Return the [x, y] coordinate for the center point of the cell that contains the specified text.  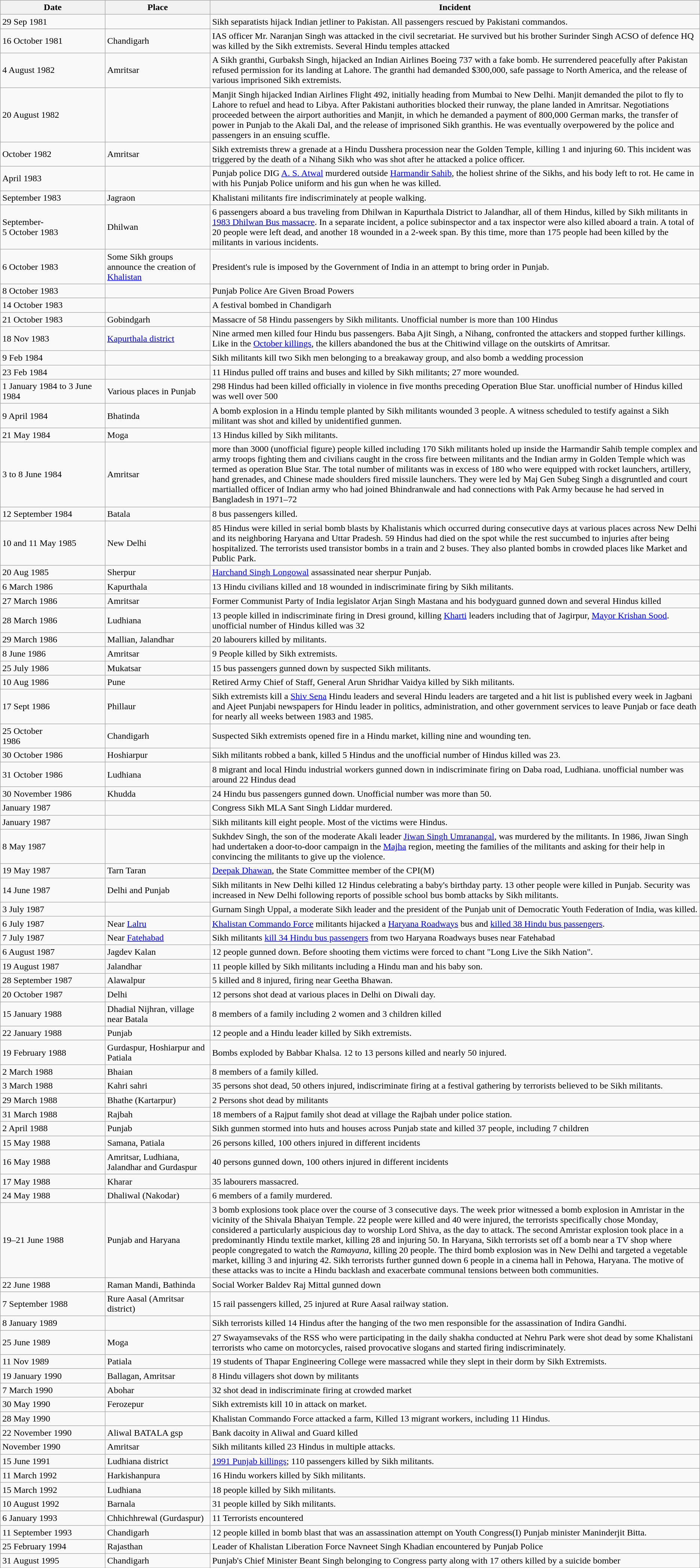
Bombs exploded by Babbar Khalsa. 12 to 13 persons killed and nearly 50 injured. [455, 1052]
Kapurthala [158, 587]
298 Hindus had been killed officially in violence in five months preceding Operation Blue Star. unofficial number of Hindus killed was well over 500 [455, 392]
18 members of a Rajput family shot dead at village the Rajbah under police station. [455, 1114]
Abohar [158, 1390]
Harkishanpura [158, 1475]
Chhichhrewal (Gurdaspur) [158, 1518]
Amritsar, Ludhiana, Jalandhar and Gurdaspur [158, 1162]
Dhaliwal (Nakodar) [158, 1195]
5 killed and 8 injured, firing near Geetha Bhawan. [455, 981]
New Delhi [158, 543]
14 October 1983 [53, 305]
8 members of a family killed. [455, 1072]
19 February 1988 [53, 1052]
18 people killed by Sikh militants. [455, 1490]
6 August 1987 [53, 952]
25 October1986 [53, 736]
2 March 1988 [53, 1072]
Bhathe (Kartarpur) [158, 1100]
Khalistan Commando Force militants hijacked a Haryana Roadways bus and killed 38 Hindu bus passengers. [455, 923]
15 bus passengers gunned down by suspected Sikh militants. [455, 668]
16 May 1988 [53, 1162]
Kahri sahri [158, 1086]
Pune [158, 682]
3 March 1988 [53, 1086]
12 people gunned down. Before shooting them victims were forced to chant "Long Live the Sikh Nation". [455, 952]
9 People killed by Sikh extremists. [455, 654]
Leader of Khalistan Liberation Force Navneet Singh Khadian encountered by Punjab Police [455, 1547]
30 May 1990 [53, 1404]
13 Hindu civilians killed and 18 wounded in indiscriminate firing by Sikh militants. [455, 587]
15 January 1988 [53, 1014]
8 January 1989 [53, 1323]
6 March 1986 [53, 587]
12 persons shot dead at various places in Delhi on Diwali day. [455, 995]
22 January 1988 [53, 1033]
Bank dacoity in Aliwal and Guard killed [455, 1433]
12 people and a Hindu leader killed by Sikh extremists. [455, 1033]
6 January 1993 [53, 1518]
31 August 1995 [53, 1561]
30 October 1986 [53, 755]
September-5 October 1983 [53, 227]
1 January 1984 to 3 June 1984 [53, 392]
Suspected Sikh extremists opened fire in a Hindu market, killing nine and wounding ten. [455, 736]
26 persons killed, 100 others injured in different incidents [455, 1143]
19 students of Thapar Engineering College were massacred while they slept in their dorm by Sikh Extremists. [455, 1362]
20 labourers killed by militants. [455, 639]
31 March 1988 [53, 1114]
10 Aug 1986 [53, 682]
12 September 1984 [53, 514]
Social Worker Baldev Raj Mittal gunned down [455, 1284]
Sikh militants robbed a bank, killed 5 Hindus and the unofficial number of Hindus killed was 23. [455, 755]
Near Lalru [158, 923]
Bhatinda [158, 416]
Rure Aasal (Amritsar district) [158, 1304]
32 shot dead in indiscriminate firing at crowded market [455, 1390]
7 September 1988 [53, 1304]
Massacre of 58 Hindu passengers by Sikh militants. Unofficial number is more than 100 Hindus [455, 320]
Ballagan, Amritsar [158, 1376]
Jagdev Kalan [158, 952]
29 March 1986 [53, 639]
November 1990 [53, 1447]
Punjab Police Are Given Broad Powers [455, 291]
28 May 1990 [53, 1419]
Patiala [158, 1362]
20 August 1982 [53, 115]
27 March 1986 [53, 601]
Sikh militants kill 34 Hindu bus passengers from two Haryana Roadways buses near Fatehabad [455, 938]
Near Fatehabad [158, 938]
40 persons gunned down, 100 others injured in different incidents [455, 1162]
21 May 1984 [53, 435]
19–21 June 1988 [53, 1240]
4 August 1982 [53, 70]
8 Hindu villagers shot down by militants [455, 1376]
30 November 1986 [53, 794]
Congress Sikh MLA Sant Singh Liddar murdered. [455, 808]
Punjab and Haryana [158, 1240]
20 Aug 1985 [53, 572]
President's rule is imposed by the Government of India in an attempt to bring order in Punjab. [455, 266]
Rajasthan [158, 1547]
Some Sikh groups announce the creation of Khalistan [158, 266]
24 May 1988 [53, 1195]
12 people killed in bomb blast that was an assassination attempt on Youth Congress(I) Punjab minister Maninderjit Bitta. [455, 1532]
Bhaian [158, 1072]
11 people killed by Sikh militants including a Hindu man and his baby son. [455, 966]
Deepak Dhawan, the State Committee member of the CPI(M) [455, 871]
Incident [455, 7]
3 July 1987 [53, 909]
29 Sep 1981 [53, 22]
28 March 1986 [53, 620]
16 Hindu workers killed by Sikh militants. [455, 1475]
1991 Punjab killings; 110 passengers killed by Sikh militants. [455, 1461]
25 June 1989 [53, 1342]
21 October 1983 [53, 320]
22 November 1990 [53, 1433]
19 August 1987 [53, 966]
Punjab's Chief Minister Beant Singh belonging to Congress party along with 17 others killed by a suicide bomber [455, 1561]
11 Terrorists encountered [455, 1518]
Dhilwan [158, 227]
28 September 1987 [53, 981]
September 1983 [53, 198]
13 Hindus killed by Sikh militants. [455, 435]
Jagraon [158, 198]
8 members of a family including 2 women and 3 children killed [455, 1014]
25 July 1986 [53, 668]
17 Sept 1986 [53, 707]
8 October 1983 [53, 291]
Aliwal BATALA gsp [158, 1433]
8 migrant and local Hindu industrial workers gunned down in indiscriminate firing on Daba road, Ludhiana. unofficial number was around 22 Hindus dead [455, 774]
16 October 1981 [53, 41]
Khudda [158, 794]
7 March 1990 [53, 1390]
8 bus passengers killed. [455, 514]
11 September 1993 [53, 1532]
15 rail passengers killed, 25 injured at Rure Aasal railway station. [455, 1304]
Kapurthala district [158, 339]
Raman Mandi, Bathinda [158, 1284]
October 1982 [53, 154]
Sherpur [158, 572]
Retired Army Chief of Staff, General Arun Shridhar Vaidya killed by Sikh militants. [455, 682]
11 Nov 1989 [53, 1362]
Delhi [158, 995]
2 April 1988 [53, 1129]
11 March 1992 [53, 1475]
A festival bombed in Chandigarh [455, 305]
3 to 8 June 1984 [53, 475]
Sikh militants kill eight people. Most of the victims were Hindus. [455, 822]
Former Communist Party of India legislator Arjan Singh Mastana and his bodyguard gunned down and several Hindus killed [455, 601]
22 June 1988 [53, 1284]
31 October 1986 [53, 774]
6 October 1983 [53, 266]
Sikh militants kill two Sikh men belonging to a breakaway group, and also bomb a wedding procession [455, 358]
6 July 1987 [53, 923]
Date [53, 7]
Hoshiarpur [158, 755]
Batala [158, 514]
17 May 1988 [53, 1181]
Sikh extremists kill 10 in attack on market. [455, 1404]
Gurnam Singh Uppal, a moderate Sikh leader and the president of the Punjab unit of Democratic Youth Federation of India, was killed. [455, 909]
Khalistan Commando Force attacked a farm, Killed 13 migrant workers, including 11 Hindus. [455, 1419]
Harchand Singh Longowal assassinated near sherpur Punjab. [455, 572]
11 Hindus pulled off trains and buses and killed by Sikh militants; 27 more wounded. [455, 372]
Barnala [158, 1504]
8 June 1986 [53, 654]
6 members of a family murdered. [455, 1195]
Samana, Patiala [158, 1143]
Jalandhar [158, 966]
15 May 1988 [53, 1143]
Phillaur [158, 707]
31 people killed by Sikh militants. [455, 1504]
24 Hindu bus passengers gunned down. Unofficial number was more than 50. [455, 794]
19 May 1987 [53, 871]
29 March 1988 [53, 1100]
Alawalpur [158, 981]
20 October 1987 [53, 995]
Khalistani militants fire indiscriminately at people walking. [455, 198]
35 persons shot dead, 50 others injured, indiscriminate firing at a festival gathering by terrorists believed to be Sikh militants. [455, 1086]
April 1983 [53, 179]
10 and 11 May 1985 [53, 543]
23 Feb 1984 [53, 372]
Rajbah [158, 1114]
2 Persons shot dead by militants [455, 1100]
15 June 1991 [53, 1461]
19 January 1990 [53, 1376]
35 labourers massacred. [455, 1181]
Sikh terrorists killed 14 Hindus after the hanging of the two men responsible for the assassination of Indira Gandhi. [455, 1323]
7 July 1987 [53, 938]
Sikh militants killed 23 Hindus in multiple attacks. [455, 1447]
Various places in Punjab [158, 392]
Delhi and Punjab [158, 890]
Tarn Taran [158, 871]
Ludhiana district [158, 1461]
Mukatsar [158, 668]
Dhadial Nijhran, village near Batala [158, 1014]
9 April 1984 [53, 416]
18 Nov 1983 [53, 339]
Gurdaspur, Hoshiarpur and Patiala [158, 1052]
Sikh separatists hijack Indian jetliner to Pakistan. All passengers rescued by Pakistani commandos. [455, 22]
Mallian, Jalandhar [158, 639]
Gobindgarh [158, 320]
Sikh gunmen stormed into huts and houses across Punjab state and killed 37 people, including 7 children [455, 1129]
Place [158, 7]
Kharar [158, 1181]
10 August 1992 [53, 1504]
14 June 1987 [53, 890]
8 May 1987 [53, 846]
9 Feb 1984 [53, 358]
Ferozepur [158, 1404]
25 February 1994 [53, 1547]
15 March 1992 [53, 1490]
